Locate the cell with the specified text and output its [x, y] center coordinate. 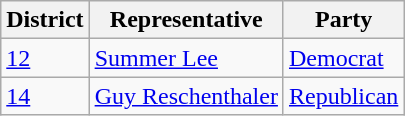
Guy Reschenthaler [186, 96]
12 [45, 58]
Party [343, 20]
14 [45, 96]
Democrat [343, 58]
Republican [343, 96]
District [45, 20]
Summer Lee [186, 58]
Representative [186, 20]
